From the cell containing the given text, extract its center point as [x, y] coordinate. 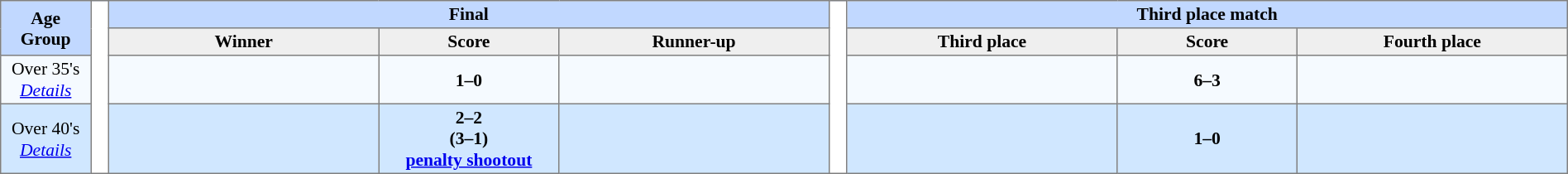
Age Group [46, 28]
Over 35'sDetails [46, 80]
Third place match [1207, 15]
6–3 [1207, 80]
Runner-up [695, 41]
Third place [982, 41]
Final [468, 15]
2–2(3–1)penalty shootout [469, 138]
Over 40'sDetails [46, 138]
Fourth place [1432, 41]
Winner [243, 41]
